From the cell containing the given text, extract its center point as [x, y] coordinate. 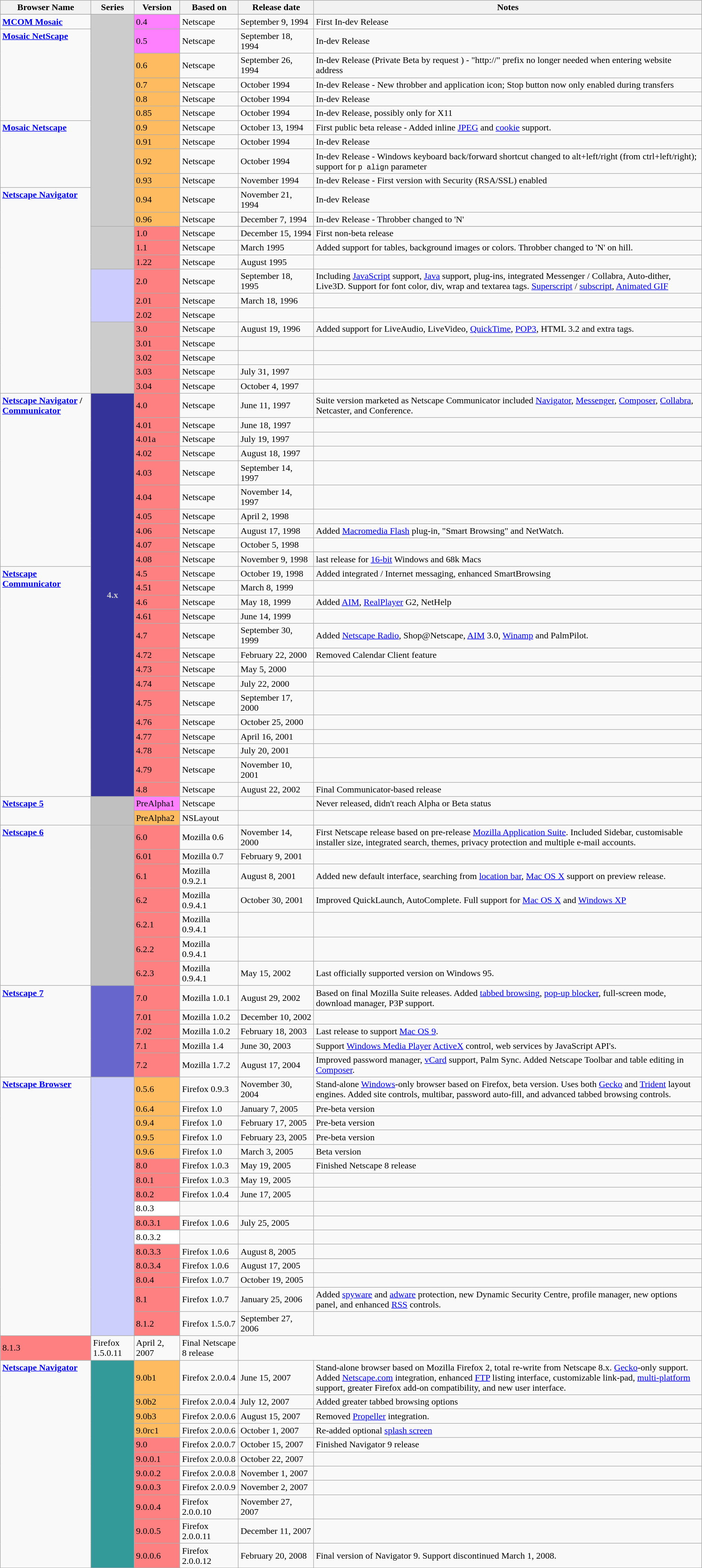
Firefox 2.0.0.9 [209, 1487]
9.0 [157, 1445]
4.01 [157, 425]
April 2, 1998 [276, 517]
0.9.5 [157, 1137]
4.74 [157, 683]
2.01 [157, 301]
3.01 [157, 343]
8.0 [157, 1166]
October 30, 2001 [276, 900]
4.72 [157, 655]
7.1 [157, 1045]
Firefox 1.0.4 [209, 1194]
4.x [112, 595]
Added integrated / Internet messaging, enhanced SmartBrowsing [508, 574]
0.9 [157, 127]
First public beta release - Added inline JPEG and cookie support. [508, 127]
3.0 [157, 329]
November 1, 2007 [276, 1473]
December 7, 1994 [276, 219]
8.0.4 [157, 1280]
January 25, 2006 [276, 1299]
Netscape Communicator [46, 681]
September 18, 1995 [276, 281]
November 21, 1994 [276, 199]
9.0.0.2 [157, 1473]
0.93 [157, 180]
0.5 [157, 41]
June 15, 2007 [276, 1378]
October 5, 1998 [276, 545]
Based on [209, 7]
Mozilla 0.7 [209, 857]
4.5 [157, 574]
First In-dev Release [508, 22]
Browser Name [46, 7]
4.51 [157, 588]
August 19, 1996 [276, 329]
October 22, 2007 [276, 1459]
Added Netscape Radio, Shop@Netscape, AIM 3.0, Winamp and PalmPilot. [508, 636]
Last release to support Mac OS 9. [508, 1031]
July 19, 1997 [276, 439]
November 10, 2001 [276, 770]
October 15, 2007 [276, 1445]
8.0.3.3 [157, 1251]
Suite version marketed as Netscape Communicator included Navigator, Messenger, Composer, Collabra, Netcaster, and Conference. [508, 406]
9.0.0.1 [157, 1459]
0.91 [157, 142]
Mozilla 1.7.2 [209, 1065]
Firefox 2.0.0.10 [209, 1507]
PreAlpha2 [157, 818]
October 25, 2000 [276, 722]
Release date [276, 7]
October 19, 2005 [276, 1280]
July 12, 2007 [276, 1402]
Netscape Navigator / Communicator [46, 480]
0.96 [157, 219]
4.01a [157, 439]
November 9, 1998 [276, 559]
Support Windows Media Player ActiveX control, web services by JavaScript API's. [508, 1045]
0.6.4 [157, 1109]
6.01 [157, 857]
0.9.4 [157, 1123]
6.2.1 [157, 924]
4.04 [157, 497]
December 11, 2007 [276, 1531]
February 17, 2005 [276, 1123]
9.0.0.4 [157, 1507]
June 11, 1997 [276, 406]
October 1, 2007 [276, 1430]
Improved password manager, vCard support, Palm Sync. Added Netscape Toolbar and table editing in Composer. [508, 1065]
Based on final Mozilla Suite releases. Added tabbed browsing, pop-up blocker, full-screen mode, download manager, P3P support. [508, 998]
Version [157, 7]
Finished Netscape 8 release [508, 1166]
8.0.3.4 [157, 1265]
Removed Calendar Client feature [508, 655]
March 1995 [276, 248]
3.02 [157, 358]
Netscape 6 [46, 905]
Mozilla 0.6 [209, 837]
8.1.3 [46, 1348]
9.0b2 [157, 1402]
June 30, 2003 [276, 1045]
June 14, 1999 [276, 616]
4.02 [157, 453]
4.07 [157, 545]
Added greater tabbed browsing options [508, 1402]
9.0.0.3 [157, 1487]
November 2, 2007 [276, 1487]
November 14, 2000 [276, 837]
November 14, 1997 [276, 497]
last release for 16-bit Windows and 68k Macs [508, 559]
3.03 [157, 372]
July 20, 2001 [276, 751]
November 27, 2007 [276, 1507]
8.1.2 [157, 1324]
6.1 [157, 876]
In-dev Release - First version with Security (RSA/SSL) enabled [508, 180]
March 3, 2005 [276, 1152]
August 17, 2004 [276, 1065]
June 17, 2005 [276, 1194]
Final version of Navigator 9. Support discontinued March 1, 2008. [508, 1556]
August 8, 2001 [276, 876]
0.94 [157, 199]
4.06 [157, 531]
Firefox 2.0.0.7 [209, 1445]
4.8 [157, 789]
9.0b1 [157, 1378]
8.0.3.1 [157, 1223]
Added spyware and adware protection, new Dynamic Security Centre, profile manager, new options panel, and enhanced RSS controls. [508, 1299]
June 18, 1997 [276, 425]
May 15, 2002 [276, 973]
Notes [508, 7]
August 18, 1997 [276, 453]
6.2.3 [157, 973]
Never released, didn't reach Alpha or Beta status [508, 804]
August 17, 2005 [276, 1265]
Firefox 2.0.0.11 [209, 1531]
Added support for tables, background images or colors. Throbber changed to 'N' on hill. [508, 248]
4.61 [157, 616]
September 27, 2006 [276, 1324]
Mosaic NetScape [46, 75]
NSLayout [209, 818]
0.92 [157, 161]
December 10, 2002 [276, 1017]
July 22, 2000 [276, 683]
7.0 [157, 998]
8.0.2 [157, 1194]
First non-beta release [508, 234]
August 1995 [276, 262]
February 22, 2000 [276, 655]
4.77 [157, 737]
August 22, 2002 [276, 789]
3.04 [157, 386]
Netscape Browser [46, 1207]
Firefox 1.5.0.11 [112, 1348]
MCOM Mosaic [46, 22]
March 8, 1999 [276, 588]
PreAlpha1 [157, 804]
July 25, 2005 [276, 1223]
March 18, 1996 [276, 301]
September 26, 1994 [276, 65]
4.03 [157, 472]
0.6 [157, 65]
September 9, 1994 [276, 22]
4.73 [157, 669]
Added Macromedia Flash plug-in, "Smart Browsing" and NetWatch. [508, 531]
Final Netscape 8 release [209, 1348]
6.2.2 [157, 949]
4.78 [157, 751]
In-dev Release - Windows keyboard back/forward shortcut changed to alt+left/right (from ctrl+left/right); support for p align parameter [508, 161]
Netscape 7 [46, 1031]
7.02 [157, 1031]
Removed Propeller integration. [508, 1416]
October 13, 1994 [276, 127]
October 19, 1998 [276, 574]
February 20, 2008 [276, 1556]
9.0rc1 [157, 1430]
In-dev Release (Private Beta by request ) - "http://" prefix no longer needed when entering website address [508, 65]
February 23, 2005 [276, 1137]
0.5.6 [157, 1089]
4.08 [157, 559]
4.7 [157, 636]
November 1994 [276, 180]
1.1 [157, 248]
April 2, 2007 [157, 1348]
Mozilla 1.4 [209, 1045]
September 14, 1997 [276, 472]
9.0.0.5 [157, 1531]
4.05 [157, 517]
February 9, 2001 [276, 857]
2.0 [157, 281]
9.0.0.6 [157, 1556]
Re-added optional splash screen [508, 1430]
Added AIM, RealPlayer G2, NetHelp [508, 602]
April 16, 2001 [276, 737]
8.0.1 [157, 1180]
August 15, 2007 [276, 1416]
In-dev Release - Throbber changed to 'N' [508, 219]
November 30, 2004 [276, 1089]
September 18, 1994 [276, 41]
Mozilla 1.0.1 [209, 998]
Series [112, 7]
Firefox 2.0.0.12 [209, 1556]
August 29, 2002 [276, 998]
Improved QuickLaunch, AutoComplete. Full support for Mac OS X and Windows XP [508, 900]
4.76 [157, 722]
4.79 [157, 770]
Added support for LiveAudio, LiveVideo, QuickTime, POP3, HTML 3.2 and extra tags. [508, 329]
8.1 [157, 1299]
Mozilla 0.9.2.1 [209, 876]
0.85 [157, 113]
0.4 [157, 22]
February 18, 2003 [276, 1031]
May 18, 1999 [276, 602]
August 17, 1998 [276, 531]
0.8 [157, 99]
0.9.6 [157, 1152]
Firefox 1.5.0.7 [209, 1324]
Netscape 5 [46, 811]
1.0 [157, 234]
December 15, 1994 [276, 234]
In-dev Release - New throbber and application icon; Stop button now only enabled during transfers [508, 85]
Beta version [508, 1152]
4.6 [157, 602]
Added new default interface, searching from location bar, Mac OS X support on preview release. [508, 876]
8.0.3.2 [157, 1237]
4.75 [157, 702]
0.7 [157, 85]
October 4, 1997 [276, 386]
July 31, 1997 [276, 372]
2.02 [157, 315]
7.01 [157, 1017]
Final Communicator-based release [508, 789]
Firefox 0.9.3 [209, 1089]
6.2 [157, 900]
January 7, 2005 [276, 1109]
In-dev Release, possibly only for X11 [508, 113]
Last officially supported version on Windows 95. [508, 973]
8.0.3 [157, 1209]
6.0 [157, 837]
1.22 [157, 262]
September 17, 2000 [276, 702]
4.0 [157, 406]
August 8, 2005 [276, 1251]
Finished Navigator 9 release [508, 1445]
9.0b3 [157, 1416]
May 5, 2000 [276, 669]
7.2 [157, 1065]
Mosaic Netscape [46, 154]
September 30, 1999 [276, 636]
